Identify which cell holds the provided text, then report its [x, y] central coordinate. 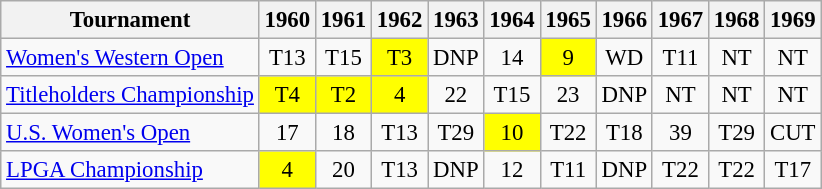
10 [512, 133]
17 [287, 133]
1965 [568, 20]
T17 [793, 170]
18 [343, 133]
1968 [737, 20]
U.S. Women's Open [130, 133]
1966 [624, 20]
Women's Western Open [130, 58]
22 [456, 95]
T4 [287, 95]
12 [512, 170]
1961 [343, 20]
T18 [624, 133]
23 [568, 95]
1963 [456, 20]
LPGA Championship [130, 170]
WD [624, 58]
CUT [793, 133]
T3 [400, 58]
Tournament [130, 20]
20 [343, 170]
1964 [512, 20]
1969 [793, 20]
39 [680, 133]
1960 [287, 20]
Titleholders Championship [130, 95]
14 [512, 58]
1967 [680, 20]
1962 [400, 20]
9 [568, 58]
T2 [343, 95]
